Return the (X, Y) coordinate for the center point of the cell that contains the specified text.  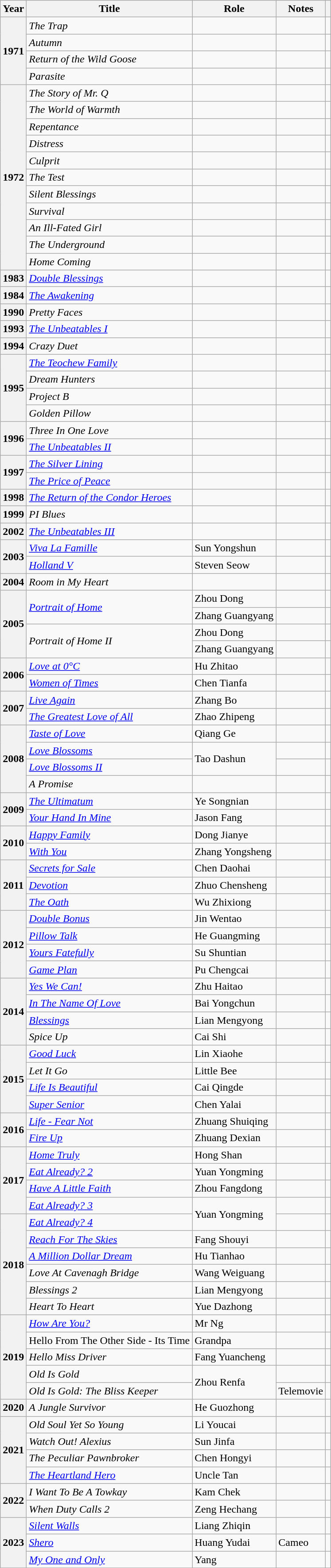
1984 (13, 295)
2020 (13, 1408)
Home Truly (109, 1155)
Title (109, 9)
1998 (13, 498)
Zhang Bo (234, 700)
Yours Fatefully (109, 952)
Love At Cavenagh Bridge (109, 1273)
Jin Wentao (234, 919)
2017 (13, 1180)
Zhang Yongsheng (234, 852)
2012 (13, 944)
2003 (13, 557)
My One and Only (109, 1559)
Uncle Tan (234, 1475)
2016 (13, 1130)
The Heartland Hero (109, 1475)
Room in My Heart (109, 582)
Zhuang Shuiqing (234, 1121)
Fang Yuancheng (234, 1357)
2019 (13, 1357)
Year (13, 9)
The Silver Lining (109, 464)
Yes We Can! (109, 986)
Home Coming (109, 262)
He Guozhong (234, 1408)
2011 (13, 885)
Role (234, 9)
Shero (109, 1542)
The Awakening (109, 295)
Pillow Talk (109, 936)
Zhou Fangdong (234, 1189)
Your Hand In Mine (109, 818)
The Unbeatables II (109, 447)
Zhuang Dexian (234, 1138)
Distress (109, 143)
Silent Walls (109, 1525)
Love Blossoms (109, 751)
Cai Qingde (234, 1088)
The Teochew Family (109, 363)
Li Youcai (234, 1425)
Sun Jinfa (234, 1441)
The Trap (109, 26)
1997 (13, 472)
2008 (13, 759)
Huang Yudai (234, 1542)
Project B (109, 396)
2022 (13, 1500)
When Duty Calls 2 (109, 1509)
Love Blossoms II (109, 767)
How Are You? (109, 1324)
2015 (13, 1079)
1990 (13, 312)
Chen Tianfa (234, 683)
Notes (301, 9)
The Test (109, 177)
1983 (13, 279)
Life Is Beautiful (109, 1088)
Lin Xiaohe (234, 1054)
Autumn (109, 43)
Telemovie (301, 1391)
The World of Warmth (109, 110)
Taste of Love (109, 733)
Chen Yalai (234, 1104)
The Underground (109, 245)
Cai Shi (234, 1037)
Love at 0°C (109, 666)
Pretty Faces (109, 312)
A Million Dollar Dream (109, 1256)
Blessings (109, 1020)
Bai Yongchun (234, 1003)
1993 (13, 329)
Chen Daohai (234, 868)
Repentance (109, 127)
Portrait of Home (109, 607)
Tao Dashun (234, 759)
He Guangming (234, 936)
Ye Songnian (234, 801)
The Unbeatables III (109, 531)
Grandpa (234, 1340)
Wang Weiguang (234, 1273)
Eat Already? 3 (109, 1205)
Blessings 2 (109, 1290)
Mr Ng (234, 1324)
Silent Blessings (109, 194)
Zhou Renfa (234, 1382)
Qiang Ge (234, 733)
Little Bee (234, 1071)
I Want To Be A Towkay (109, 1492)
Spice Up (109, 1037)
2023 (13, 1542)
Hello From The Other Side - Its Time (109, 1340)
Good Luck (109, 1054)
Devotion (109, 885)
Pu Chengcai (234, 969)
2002 (13, 531)
Happy Family (109, 835)
1971 (13, 51)
Holland V (109, 565)
Chen Hongyi (234, 1458)
2009 (13, 809)
Old Is Gold (109, 1374)
Old Soul Yet So Young (109, 1425)
Game Plan (109, 969)
The Price of Peace (109, 480)
Three In One Love (109, 430)
The Peculiar Pawnbroker (109, 1458)
2005 (13, 624)
1994 (13, 346)
Dong Jianye (234, 835)
Live Again (109, 700)
Yue Dazhong (234, 1307)
Zhu Haitao (234, 986)
Hu Tianhao (234, 1256)
2018 (13, 1264)
2007 (13, 708)
1999 (13, 515)
The Greatest Love of All (109, 716)
Crazy Duet (109, 346)
Hong Shan (234, 1155)
Parasite (109, 76)
Dream Hunters (109, 379)
Zhuo Chensheng (234, 885)
A Jungle Survivor (109, 1408)
A Promise (109, 784)
Golden Pillow (109, 413)
Double Bonus (109, 919)
Hello Miss Driver (109, 1357)
Return of the Wild Goose (109, 59)
Portrait of Home II (109, 641)
Yang (234, 1559)
Secrets for Sale (109, 868)
Fang Shouyi (234, 1239)
Reach For The Skies (109, 1239)
The Return of the Condor Heroes (109, 498)
Double Blessings (109, 279)
2004 (13, 582)
2006 (13, 674)
In The Name Of Love (109, 1003)
Cameo (301, 1542)
Fire Up (109, 1138)
The Oath (109, 902)
2010 (13, 843)
The Unbeatables I (109, 329)
Steven Seow (234, 565)
Viva La Famille (109, 548)
Sun Yongshun (234, 548)
2021 (13, 1450)
Eat Already? 2 (109, 1172)
Let It Go (109, 1071)
Heart To Heart (109, 1307)
1996 (13, 438)
Eat Already? 4 (109, 1222)
An Ill-Fated Girl (109, 228)
Su Shuntian (234, 952)
1972 (13, 177)
Super Senior (109, 1104)
Kam Chek (234, 1492)
1995 (13, 388)
Women of Times (109, 683)
Survival (109, 211)
Watch Out! Alexius (109, 1441)
Zeng Hechang (234, 1509)
The Ultimatum (109, 801)
Jason Fang (234, 818)
2014 (13, 1011)
Old Is Gold: The Bliss Keeper (109, 1391)
Culprit (109, 160)
The Story of Mr. Q (109, 93)
Life - Fear Not (109, 1121)
Hu Zhitao (234, 666)
Zhao Zhipeng (234, 716)
Have A Little Faith (109, 1189)
With You (109, 852)
Wu Zhixiong (234, 902)
Liang Zhiqin (234, 1525)
PI Blues (109, 515)
